Return [X, Y] of the center of cell containing provided text 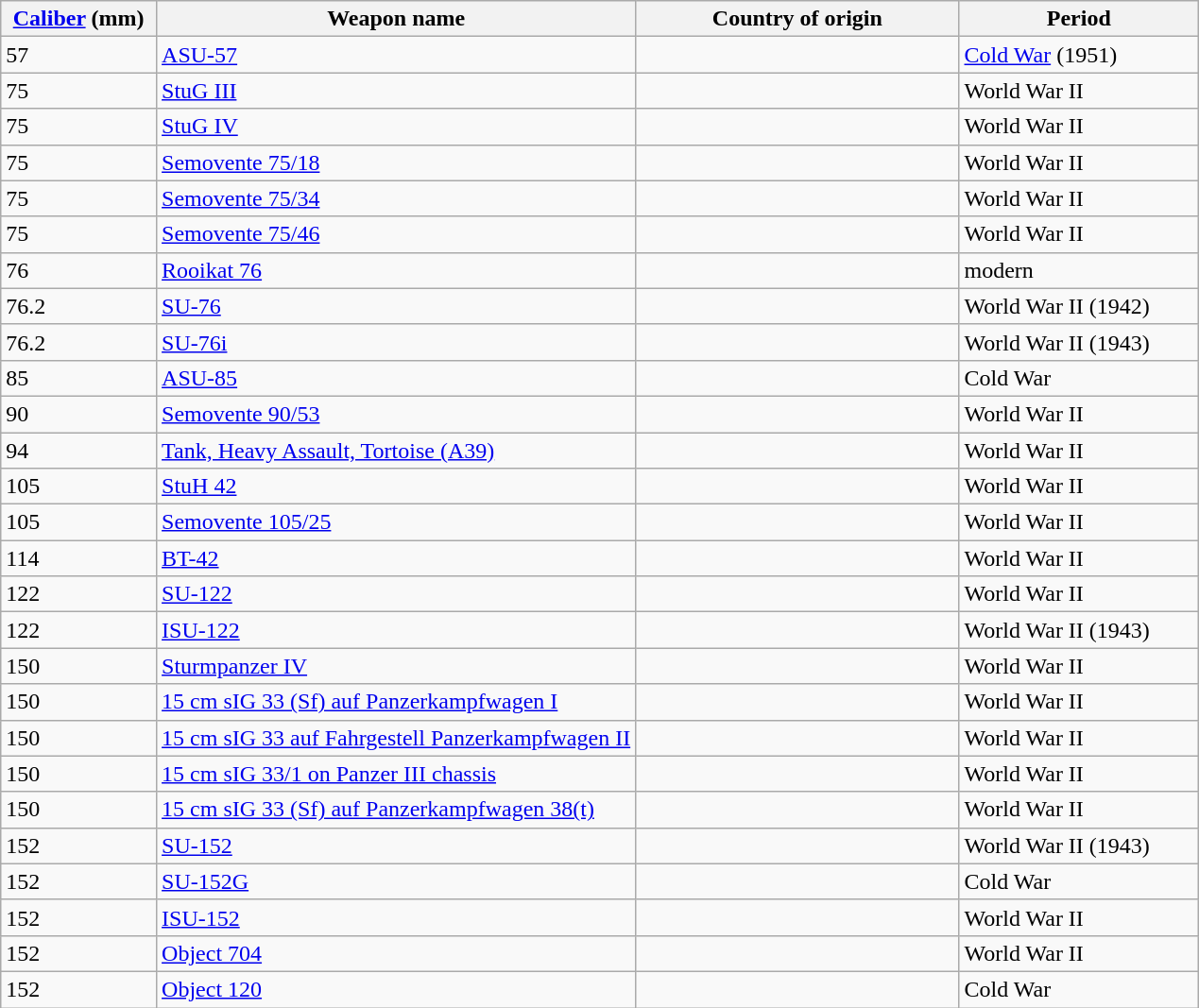
SU-76 [397, 306]
15 cm sIG 33/1 on Panzer III chassis [397, 774]
SU-152G [397, 881]
94 [79, 451]
Caliber (mm) [79, 19]
ISU-152 [397, 917]
114 [79, 558]
World War II (1942) [1079, 306]
BT-42 [397, 558]
85 [79, 378]
SU-76i [397, 342]
Semovente 90/53 [397, 414]
modern [1079, 270]
Cold War (1951) [1079, 55]
15 cm sIG 33 (Sf) auf Panzerkampfwagen 38(t) [397, 810]
Semovente 75/34 [397, 198]
90 [79, 414]
Country of origin [797, 19]
15 cm sIG 33 (Sf) auf Panzerkampfwagen I [397, 702]
Object 704 [397, 953]
Semovente 105/25 [397, 522]
ASU-85 [397, 378]
Semovente 75/18 [397, 162]
76 [79, 270]
ASU-57 [397, 55]
ISU-122 [397, 630]
StuG IV [397, 127]
15 cm sIG 33 auf Fahrgestell Panzerkampfwagen II [397, 738]
Weapon name [397, 19]
Period [1079, 19]
SU-152 [397, 846]
StuG III [397, 91]
Sturmpanzer IV [397, 666]
StuH 42 [397, 487]
Semovente 75/46 [397, 234]
Rooikat 76 [397, 270]
SU-122 [397, 594]
Object 120 [397, 989]
57 [79, 55]
Tank, Heavy Assault, Tortoise (A39) [397, 451]
